Detect which cell encompasses the target text, then output its (X, Y) center coordinate. 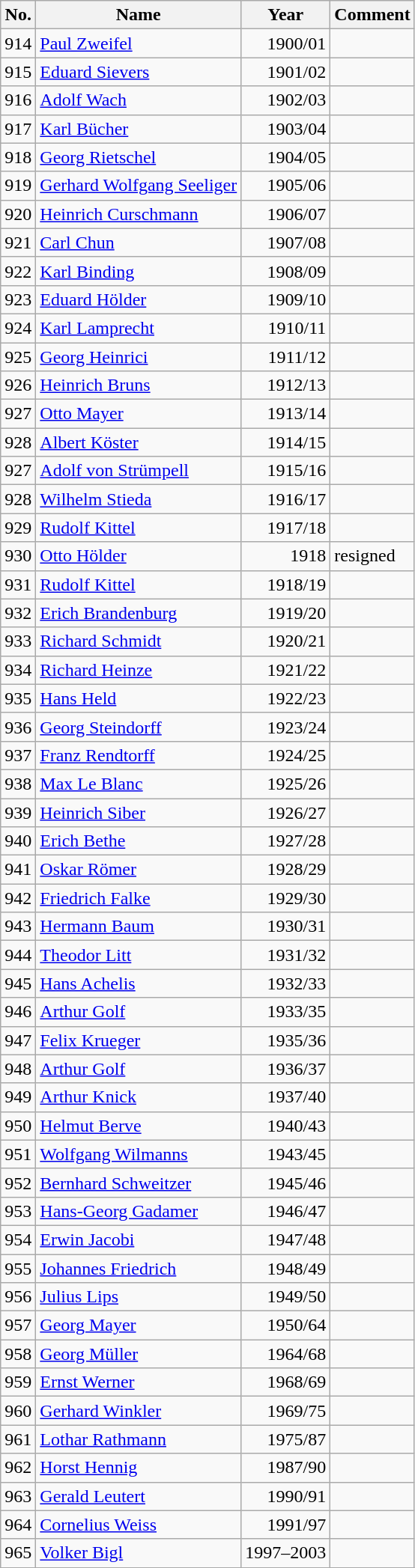
1945/46 (286, 1183)
1922/23 (286, 698)
1923/24 (286, 727)
921 (18, 242)
942 (18, 898)
944 (18, 955)
1921/22 (286, 670)
952 (18, 1183)
1933/35 (286, 1012)
1937/40 (286, 1097)
1920/21 (286, 641)
Georg Müller (139, 1354)
957 (18, 1326)
Hans Held (139, 698)
1950/64 (286, 1326)
961 (18, 1439)
1929/30 (286, 898)
Johannes Friedrich (139, 1269)
Eduard Hölder (139, 299)
Comment (372, 15)
939 (18, 812)
Arthur Knick (139, 1097)
resigned (372, 556)
953 (18, 1211)
1928/29 (286, 870)
Theodor Litt (139, 955)
924 (18, 328)
1918/19 (286, 585)
947 (18, 1040)
960 (18, 1411)
962 (18, 1468)
1911/12 (286, 357)
Year (286, 15)
Name (139, 15)
1968/69 (286, 1382)
917 (18, 129)
Helmut Berve (139, 1126)
1932/33 (286, 983)
1947/48 (286, 1239)
Ernst Werner (139, 1382)
1912/13 (286, 385)
1935/36 (286, 1040)
1910/11 (286, 328)
Felix Krueger (139, 1040)
1914/15 (286, 442)
Wolfgang Wilmanns (139, 1154)
Max Le Blanc (139, 784)
949 (18, 1097)
932 (18, 613)
955 (18, 1269)
931 (18, 585)
Cornelius Weiss (139, 1525)
1943/45 (286, 1154)
Karl Lamprecht (139, 328)
1904/05 (286, 157)
Richard Schmidt (139, 641)
934 (18, 670)
1915/16 (286, 471)
Karl Bücher (139, 129)
938 (18, 784)
1909/10 (286, 299)
929 (18, 528)
Horst Hennig (139, 1468)
1949/50 (286, 1297)
1964/68 (286, 1354)
1969/75 (286, 1411)
Otto Hölder (139, 556)
1991/97 (286, 1525)
Friedrich Falke (139, 898)
1924/25 (286, 755)
Heinrich Siber (139, 812)
Gerhard Winkler (139, 1411)
1948/49 (286, 1269)
935 (18, 698)
Gerhard Wolfgang Seeliger (139, 186)
943 (18, 927)
1940/43 (286, 1126)
1907/08 (286, 242)
1908/09 (286, 271)
Erich Bethe (139, 841)
1901/02 (286, 72)
Richard Heinze (139, 670)
930 (18, 556)
Heinrich Bruns (139, 385)
1975/87 (286, 1439)
Hermann Baum (139, 927)
Julius Lips (139, 1297)
936 (18, 727)
Carl Chun (139, 242)
1902/03 (286, 100)
1997–2003 (286, 1553)
959 (18, 1382)
950 (18, 1126)
Adolf von Strümpell (139, 471)
Franz Rendtorff (139, 755)
Georg Heinrici (139, 357)
1900/01 (286, 43)
Hans-Georg Gadamer (139, 1211)
1931/32 (286, 955)
916 (18, 100)
Karl Binding (139, 271)
964 (18, 1525)
1903/04 (286, 129)
920 (18, 214)
946 (18, 1012)
933 (18, 641)
940 (18, 841)
Oskar Römer (139, 870)
Georg Rietschel (139, 157)
Volker Bigl (139, 1553)
1918 (286, 556)
Erich Brandenburg (139, 613)
1906/07 (286, 214)
956 (18, 1297)
Paul Zweifel (139, 43)
Heinrich Curschmann (139, 214)
1936/37 (286, 1069)
1987/90 (286, 1468)
923 (18, 299)
Erwin Jacobi (139, 1239)
Lothar Rathmann (139, 1439)
945 (18, 983)
918 (18, 157)
954 (18, 1239)
1990/91 (286, 1496)
1916/17 (286, 499)
1927/28 (286, 841)
Georg Mayer (139, 1326)
1917/18 (286, 528)
948 (18, 1069)
Georg Steindorff (139, 727)
914 (18, 43)
Gerald Leutert (139, 1496)
Hans Achelis (139, 983)
Wilhelm Stieda (139, 499)
1925/26 (286, 784)
1919/20 (286, 613)
Adolf Wach (139, 100)
922 (18, 271)
951 (18, 1154)
1946/47 (286, 1211)
963 (18, 1496)
937 (18, 755)
915 (18, 72)
1913/14 (286, 414)
1905/06 (286, 186)
Albert Köster (139, 442)
1930/31 (286, 927)
Otto Mayer (139, 414)
958 (18, 1354)
941 (18, 870)
Bernhard Schweitzer (139, 1183)
926 (18, 385)
No. (18, 15)
965 (18, 1553)
1926/27 (286, 812)
925 (18, 357)
Eduard Sievers (139, 72)
919 (18, 186)
